Provide the [X, Y] coordinate of the cell's center where the given text is located.  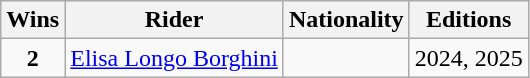
2024, 2025 [468, 58]
Elisa Longo Borghini [174, 58]
Rider [174, 20]
2 [33, 58]
Editions [468, 20]
Wins [33, 20]
Nationality [346, 20]
